Locate the cell with the specified text and output its (X, Y) center coordinate. 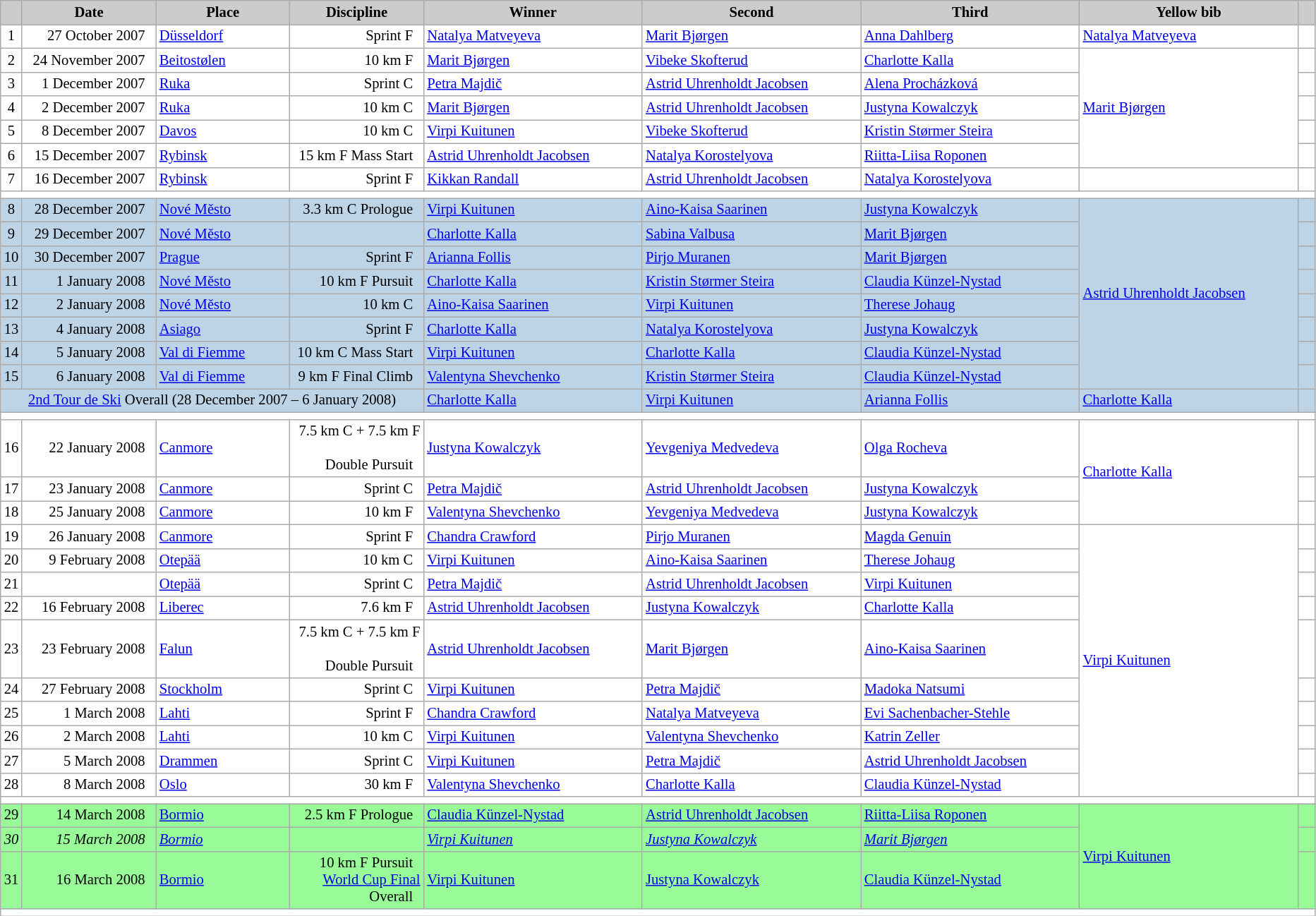
23 February 2008 (89, 649)
16 March 2008 (89, 880)
2 December 2007 (89, 108)
Evi Sachenbacher-Stehle (970, 713)
12 (11, 305)
30 km F (357, 785)
Date (89, 12)
14 (11, 353)
29 (11, 815)
24 (11, 689)
Prague (223, 258)
17 (11, 489)
26 (11, 737)
13 (11, 329)
10 (11, 258)
2nd Tour de Ski Overall (28 December 2007 – 6 January 2008) (212, 400)
Liberec (223, 608)
6 January 2008 (89, 376)
18 (11, 512)
5 March 2008 (89, 761)
16 February 2008 (89, 608)
9 February 2008 (89, 560)
26 January 2008 (89, 536)
Falun (223, 649)
Madoka Natsumi (970, 689)
Discipline (357, 12)
22 (11, 608)
Katrin Zeller (970, 737)
20 (11, 560)
Olga Rocheva (970, 448)
27 February 2008 (89, 689)
21 (11, 584)
29 December 2007 (89, 234)
14 March 2008 (89, 815)
Third (970, 12)
10 km C Mass Start (357, 353)
Sabina Valbusa (751, 234)
Magda Genuin (970, 536)
16 December 2007 (89, 179)
27 October 2007 (89, 36)
9 (11, 234)
11 (11, 282)
Stockholm (223, 689)
Second (751, 12)
Place (223, 12)
1 (11, 36)
7.6 km F (357, 608)
15 March 2008 (89, 839)
Düsseldorf (223, 36)
Oslo (223, 785)
8 (11, 210)
30 (11, 839)
1 March 2008 (89, 713)
Winner (533, 12)
24 November 2007 (89, 60)
Asiago (223, 329)
Drammen (223, 761)
10 km F Pursuit World Cup Final Overall (357, 880)
30 December 2007 (89, 258)
22 January 2008 (89, 448)
27 (11, 761)
5 January 2008 (89, 353)
25 (11, 713)
3.3 km C Prologue (357, 210)
1 January 2008 (89, 282)
2 January 2008 (89, 305)
15 December 2007 (89, 155)
7 (11, 179)
15 km F Mass Start (357, 155)
28 December 2007 (89, 210)
2 March 2008 (89, 737)
19 (11, 536)
Yellow bib (1189, 12)
4 (11, 108)
3 (11, 84)
4 January 2008 (89, 329)
8 December 2007 (89, 131)
Kikkan Randall (533, 179)
Davos (223, 131)
Alena Procházková (970, 84)
5 (11, 131)
Anna Dahlberg (970, 36)
10 km F Pursuit (357, 282)
1 December 2007 (89, 84)
Beitostølen (223, 60)
23 January 2008 (89, 489)
15 (11, 376)
6 (11, 155)
25 January 2008 (89, 512)
2.5 km F Prologue (357, 815)
9 km F Final Climb (357, 376)
23 (11, 649)
16 (11, 448)
8 March 2008 (89, 785)
28 (11, 785)
2 (11, 60)
31 (11, 880)
